Determine the [x, y] coordinate at the center of the cell enclosing the given text.  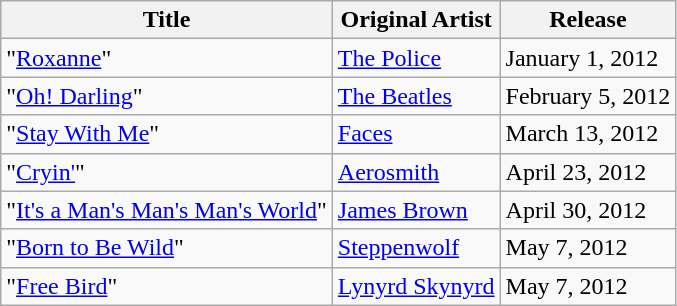
Release [588, 20]
The Police [416, 58]
March 13, 2012 [588, 134]
"Free Bird" [167, 286]
April 23, 2012 [588, 172]
"It's a Man's Man's Man's World" [167, 210]
Steppenwolf [416, 248]
"Stay With Me" [167, 134]
Aerosmith [416, 172]
February 5, 2012 [588, 96]
Original Artist [416, 20]
"Cryin'" [167, 172]
"Oh! Darling" [167, 96]
Faces [416, 134]
"Roxanne" [167, 58]
April 30, 2012 [588, 210]
James Brown [416, 210]
Lynyrd Skynyrd [416, 286]
"Born to Be Wild" [167, 248]
Title [167, 20]
The Beatles [416, 96]
January 1, 2012 [588, 58]
